Identify which cell holds the provided text, then report its [x, y] central coordinate. 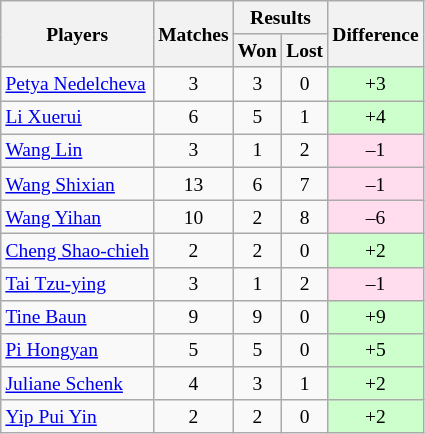
Results [280, 18]
Wang Shixian [78, 184]
Won [257, 50]
Li Xuerui [78, 118]
+5 [376, 350]
10 [194, 216]
4 [194, 384]
Tine Baun [78, 316]
Juliane Schenk [78, 384]
+9 [376, 316]
Wang Lin [78, 150]
+3 [376, 84]
8 [305, 216]
Players [78, 34]
Difference [376, 34]
Wang Yihan [78, 216]
Pi Hongyan [78, 350]
Yip Pui Yin [78, 416]
Petya Nedelcheva [78, 84]
13 [194, 184]
7 [305, 184]
+4 [376, 118]
Tai Tzu-ying [78, 284]
Cheng Shao-chieh [78, 250]
Matches [194, 34]
–6 [376, 216]
Lost [305, 50]
